For the text-containing cell, return its midpoint in [x, y] coordinate format. 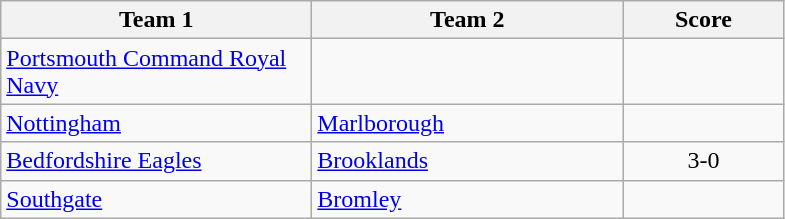
Score [704, 20]
Brooklands [468, 161]
Bedfordshire Eagles [156, 161]
3-0 [704, 161]
Team 2 [468, 20]
Nottingham [156, 123]
Marlborough [468, 123]
Bromley [468, 199]
Portsmouth Command Royal Navy [156, 72]
Southgate [156, 199]
Team 1 [156, 20]
